Detect which cell encompasses the target text, then output its [x, y] center coordinate. 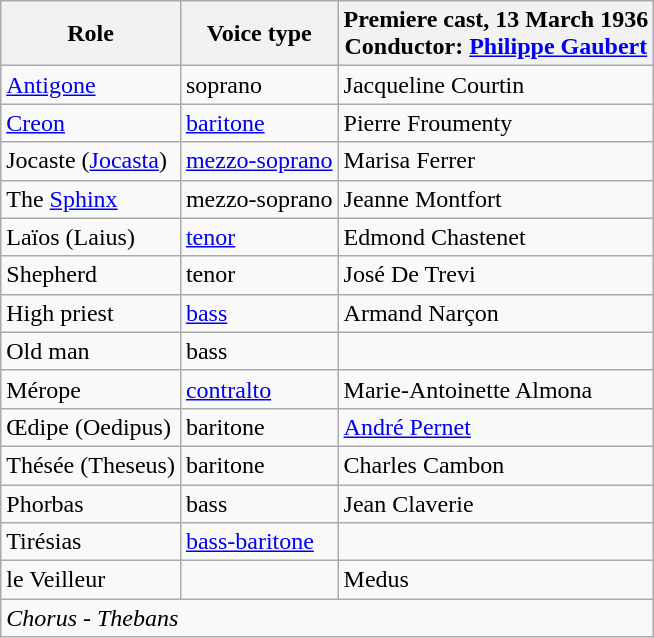
Marisa Ferrer [496, 161]
High priest [91, 313]
Jacqueline Courtin [496, 85]
Jean Claverie [496, 503]
Jocaste (Jocasta) [91, 161]
Pierre Froumenty [496, 123]
Marie-Antoinette Almona [496, 389]
Armand Narçon [496, 313]
Old man [91, 351]
bass-baritone [259, 542]
soprano [259, 85]
Œdipe (Oedipus) [91, 427]
The Sphinx [91, 199]
Chorus - Thebans [328, 618]
Edmond Chastenet [496, 237]
Antigone [91, 85]
Phorbas [91, 503]
contralto [259, 389]
le Veilleur [91, 580]
Charles Cambon [496, 465]
André Pernet [496, 427]
Thésée (Theseus) [91, 465]
José De Trevi [496, 275]
Voice type [259, 34]
Role [91, 34]
Shepherd [91, 275]
Jeanne Montfort [496, 199]
Medus [496, 580]
Tirésias [91, 542]
Laïos (Laius) [91, 237]
Mérope [91, 389]
Creon [91, 123]
Premiere cast, 13 March 1936Conductor: Philippe Gaubert [496, 34]
